Determine the (X, Y) coordinate at the center of the cell enclosing the given text.  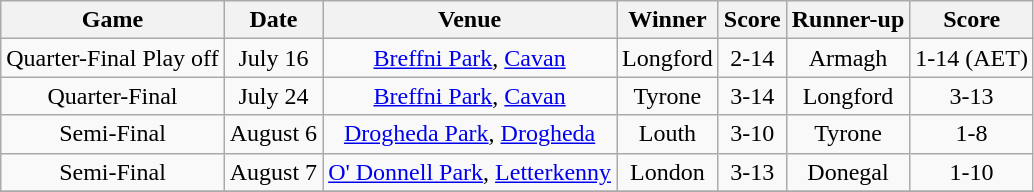
1-14 (AET) (972, 58)
Armagh (848, 58)
2-14 (752, 58)
London (668, 172)
O' Donnell Park, Letterkenny (470, 172)
Louth (668, 134)
Drogheda Park, Drogheda (470, 134)
Game (112, 20)
Runner-up (848, 20)
Venue (470, 20)
July 16 (273, 58)
Winner (668, 20)
August 6 (273, 134)
Quarter-Final Play off (112, 58)
3-14 (752, 96)
August 7 (273, 172)
Date (273, 20)
3-10 (752, 134)
1-8 (972, 134)
Quarter-Final (112, 96)
July 24 (273, 96)
1-10 (972, 172)
Donegal (848, 172)
